Detect which cell encompasses the target text, then output its [X, Y] center coordinate. 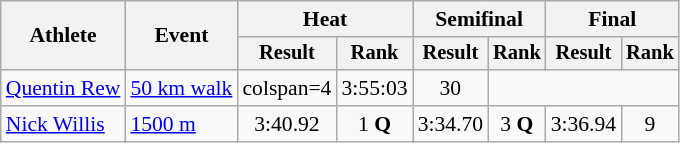
Final [612, 19]
Semifinal [480, 19]
9 [650, 124]
Athlete [64, 36]
1500 m [181, 124]
50 km walk [181, 88]
Heat [324, 19]
3 Q [517, 124]
Nick Willis [64, 124]
Event [181, 36]
3:34.70 [450, 124]
1 Q [374, 124]
3:36.94 [584, 124]
3:55:03 [374, 88]
colspan=4 [286, 88]
3:40.92 [286, 124]
Quentin Rew [64, 88]
30 [450, 88]
